Pinpoint the cell where the given text exists, returning its [x, y] midpoint coordinate. 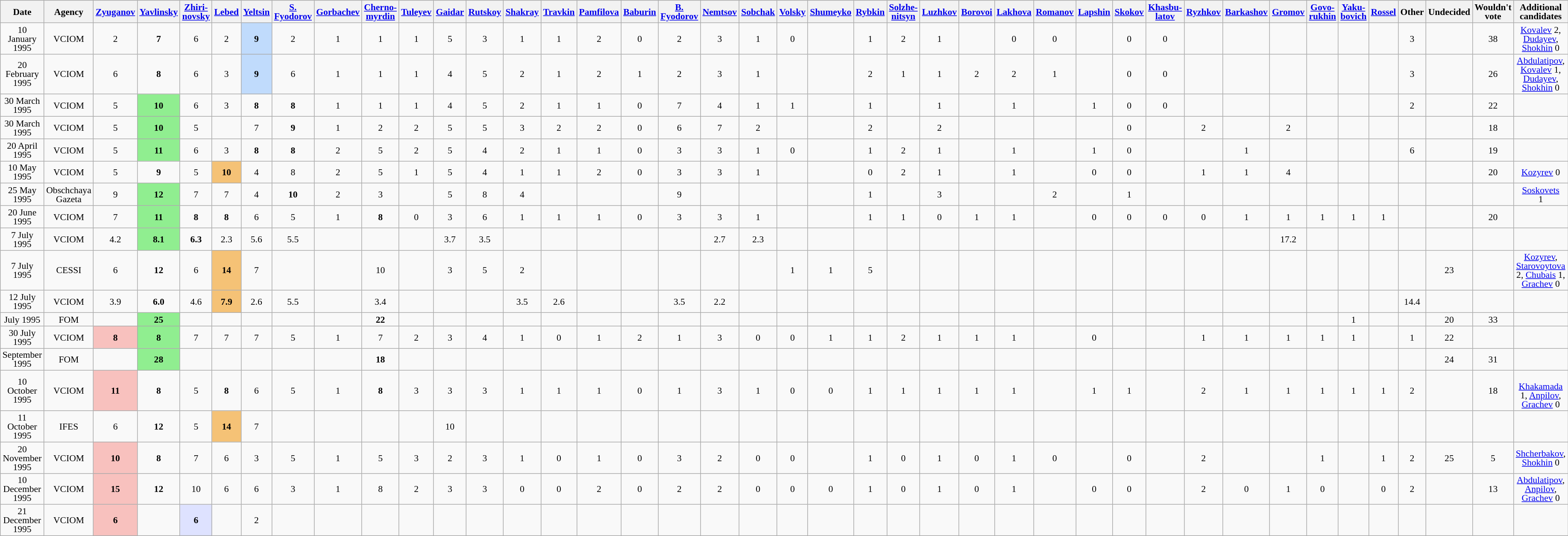
8.1 [158, 239]
Rutskoy [484, 12]
20 April 1995 [22, 150]
Rossel [1383, 12]
Date [22, 12]
Solzhe-nitsyn [903, 12]
Lebed [226, 12]
Ryzhkov [1204, 12]
5.6 [256, 239]
14.4 [1412, 302]
10 May 1995 [22, 172]
Gromov [1288, 12]
Kozyrev, Starovoytova 2, Chubais 1, Grachev 0 [1541, 270]
Shakray [522, 12]
12 July 1995 [22, 302]
Shcherbakov, Shokhin 0 [1541, 457]
Govo-rukhin [1322, 12]
10 October 1995 [22, 391]
Nemtsov [720, 12]
24 [1449, 359]
10 January 1995 [22, 38]
Lapshin [1094, 12]
7.9 [226, 302]
CESSI [69, 270]
Undecided [1449, 12]
28 [158, 359]
11 October 1995 [22, 427]
Additional candidates [1541, 12]
Yeltsin [256, 12]
Khakamada 1, Anpilov, Grachev 0 [1541, 391]
Lakhova [1014, 12]
20 June 1995 [22, 217]
Gaidar [450, 12]
Pamfilova [599, 12]
3.9 [115, 302]
Zyuganov [115, 12]
13 [1493, 489]
Borovoi [976, 12]
Sobchak [758, 12]
4.2 [115, 239]
Abdulatipov, Kovalev 1, Dudayev, Shokhin 0 [1541, 74]
Gorbachev [338, 12]
Yavlinsky [158, 12]
19 [1493, 150]
6.0 [158, 302]
Obschchaya Gazeta [69, 194]
2.7 [720, 239]
23 [1449, 270]
Zhiri-novsky [196, 12]
Barkashov [1246, 12]
38 [1493, 38]
Romanov [1055, 12]
September 1995 [22, 359]
Agency [69, 12]
Skokov [1129, 12]
3.7 [450, 239]
31 [1493, 359]
Luzhkov [940, 12]
15 [115, 489]
S. Fyodorov [293, 12]
2.2 [720, 302]
10 December 1995 [22, 489]
Wouldn't vote [1493, 12]
17.2 [1288, 239]
4.6 [196, 302]
25 May 1995 [22, 194]
3.4 [380, 302]
30 July 1995 [22, 337]
B. Fyodorov [679, 12]
July 1995 [22, 320]
Tuleyev [416, 12]
33 [1493, 320]
Soskovets 1 [1541, 194]
Baburin [640, 12]
Yaku-bovich [1353, 12]
Volsky [792, 12]
Kozyrev 0 [1541, 172]
6.3 [196, 239]
20 February 1995 [22, 74]
IFES [69, 427]
Shumeyko [830, 12]
Other [1412, 12]
Cherno-myrdin [380, 12]
Kovalev 2, Dudayev, Shokhin 0 [1541, 38]
21 December 1995 [22, 521]
Khasbu-latov [1165, 12]
Travkin [559, 12]
20 November 1995 [22, 457]
26 [1493, 74]
Abdulatipov, Anpilov, Grachev 0 [1541, 489]
Rybkin [870, 12]
